Determine the (x, y) coordinate at the center of the cell enclosing the given text.  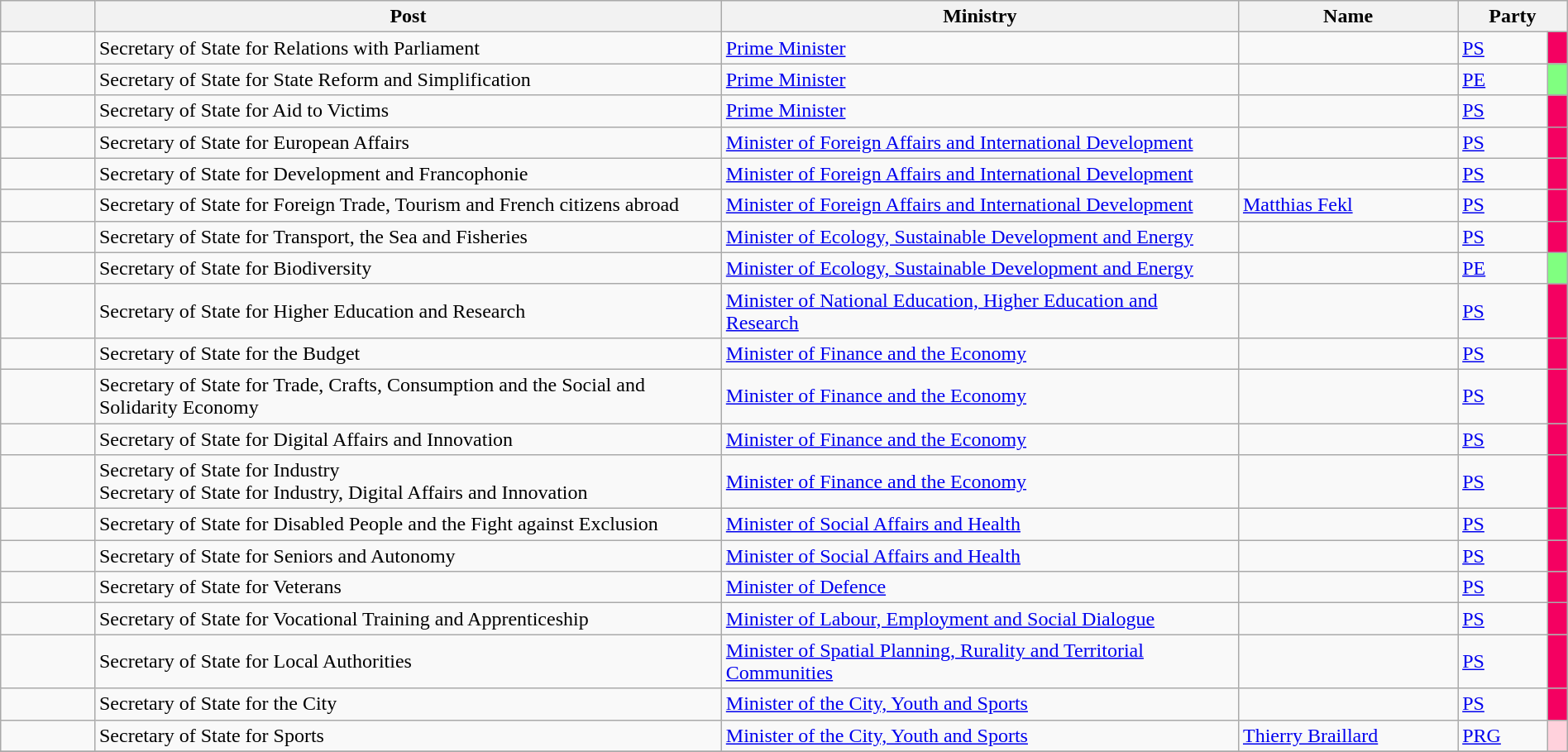
Secretary of State for Sports (408, 735)
Minister of Spatial Planning, Rurality and Territorial Communities (979, 662)
Secretary of State for the City (408, 704)
Secretary of State for Seniors and Autonomy (408, 556)
Thierry Braillard (1348, 735)
Secretary of State for Veterans (408, 587)
Secretary of State for Trade, Crafts, Consumption and the Social and Solidarity Economy (408, 395)
Secretary of State for Disabled People and the Fight against Exclusion (408, 524)
Secretary of State for Relations with Parliament (408, 48)
Minister of Labour, Employment and Social Dialogue (979, 619)
Secretary of State for Aid to Victims (408, 111)
Party (1513, 17)
Secretary of State for the Budget (408, 353)
Secretary of State for Higher Education and Research (408, 311)
Ministry (979, 17)
PRG (1503, 735)
Secretary of State for Digital Affairs and Innovation (408, 439)
Secretary of State for Development and Francophonie (408, 174)
Secretary of State for Industry Secretary of State for Industry, Digital Affairs and Innovation (408, 481)
Secretary of State for Biodiversity (408, 268)
Secretary of State for Vocational Training and Apprenticeship (408, 619)
Secretary of State for Local Authorities (408, 662)
Secretary of State for State Reform and Simplification (408, 79)
Matthias Fekl (1348, 205)
Secretary of State for Transport, the Sea and Fisheries (408, 237)
Minister of National Education, Higher Education and Research (979, 311)
Secretary of State for European Affairs (408, 142)
Secretary of State for Foreign Trade, Tourism and French citizens abroad (408, 205)
Post (408, 17)
Minister of Defence (979, 587)
Name (1348, 17)
